Find where the given text appears and provide that cell's center as (X, Y) coordinate. 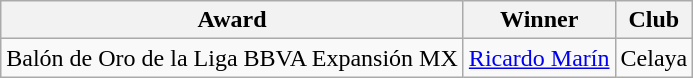
Celaya (654, 58)
Club (654, 20)
Winner (539, 20)
Ricardo Marín (539, 58)
Balón de Oro de la Liga BBVA Expansión MX (232, 58)
Award (232, 20)
